Provide the (X, Y) coordinate of the cell's center where the given text is located.  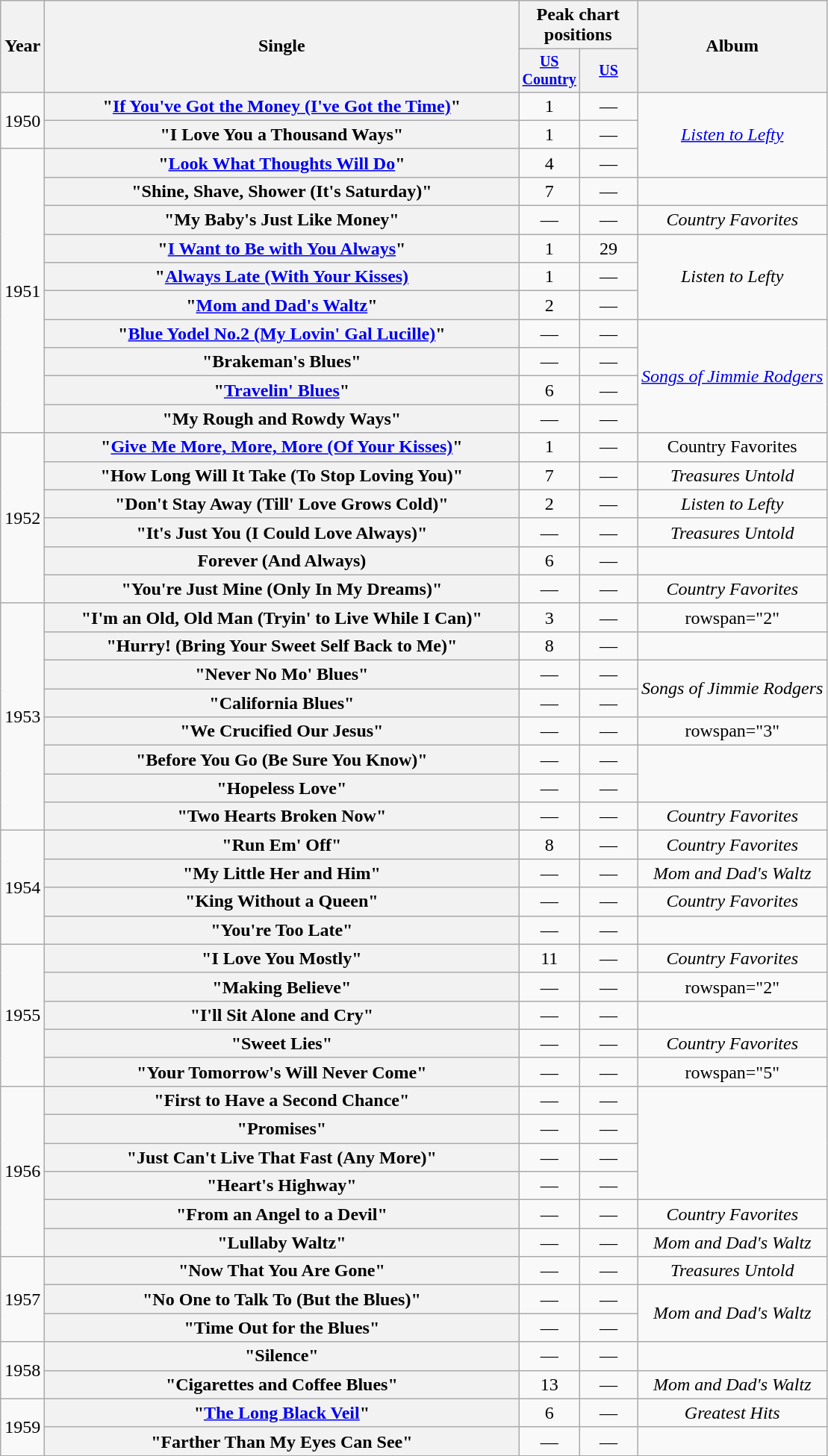
"Don't Stay Away (Till' Love Grows Cold)" (282, 504)
"Never No Mo' Blues" (282, 675)
"Hurry! (Bring Your Sweet Self Back to Me)" (282, 646)
rowspan="3" (732, 731)
"Heart's Highway" (282, 1186)
"Look What Thoughts Will Do" (282, 163)
1958 (22, 1370)
"You're Too Late" (282, 930)
1950 (22, 120)
"Now That You Are Gone" (282, 1271)
Forever (And Always) (282, 560)
"Blue Yodel No.2 (My Lovin' Gal Lucille)" (282, 334)
"Your Tomorrow's Will Never Come" (282, 1072)
"If You've Got the Money (I've Got the Time)" (282, 106)
1952 (22, 518)
"Two Hearts Broken Now" (282, 816)
"Cigarettes and Coffee Blues" (282, 1384)
"How Long Will It Take (To Stop Loving You)" (282, 475)
"First to Have a Second Chance" (282, 1100)
1959 (22, 1427)
"California Blues" (282, 703)
"Sweet Lies" (282, 1043)
"I'm an Old, Old Man (Tryin' to Live While I Can)" (282, 617)
1953 (22, 716)
"Always Late (With Your Kisses) (282, 277)
"Farther Than My Eyes Can See" (282, 1441)
"Give Me More, More, More (Of Your Kisses)" (282, 447)
US (609, 70)
1955 (22, 1015)
1951 (22, 291)
"The Long Black Veil" (282, 1413)
"I Want to Be with You Always" (282, 249)
"Making Believe" (282, 987)
"Travelin' Blues" (282, 390)
"No One to Talk To (But the Blues)" (282, 1299)
"Lullaby Waltz" (282, 1243)
"Just Can't Live That Fast (Any More)" (282, 1157)
"I Love You Mostly" (282, 958)
"Hopeless Love" (282, 788)
"King Without a Queen" (282, 902)
4 (550, 163)
13 (550, 1384)
"It's Just You (I Could Love Always)" (282, 532)
"I Love You a Thousand Ways" (282, 134)
"Time Out for the Blues" (282, 1328)
"My Rough and Rowdy Ways" (282, 419)
"Promises" (282, 1129)
1957 (22, 1299)
"Run Em' Off" (282, 845)
"My Little Her and Him" (282, 873)
"From an Angel to a Devil" (282, 1214)
Single (282, 46)
US Country (550, 70)
"Before You Go (Be Sure You Know)" (282, 760)
Year (22, 46)
3 (550, 617)
rowspan="5" (732, 1072)
"Brakeman's Blues" (282, 362)
"We Crucified Our Jesus" (282, 731)
"Mom and Dad's Waltz" (282, 305)
"My Baby's Just Like Money" (282, 220)
"You're Just Mine (Only In My Dreams)" (282, 589)
1956 (22, 1171)
Greatest Hits (732, 1413)
"Silence" (282, 1356)
"I'll Sit Alone and Cry" (282, 1015)
29 (609, 249)
Peak chartpositions (578, 25)
Album (732, 46)
11 (550, 958)
"Shine, Shave, Shower (It's Saturday)" (282, 191)
1954 (22, 887)
